Return the (X, Y) coordinate for the center point of the cell that contains the specified text.  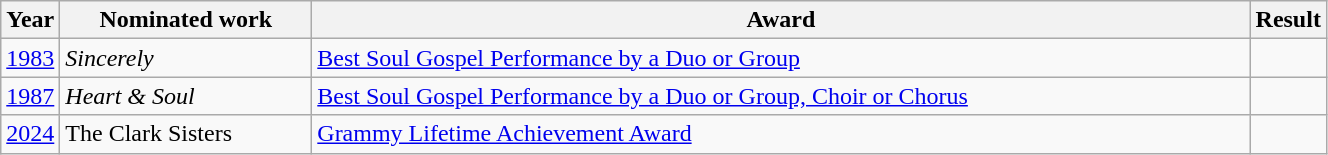
1983 (30, 58)
Year (30, 20)
Heart & Soul (186, 96)
Nominated work (186, 20)
2024 (30, 134)
1987 (30, 96)
Best Soul Gospel Performance by a Duo or Group (781, 58)
Grammy Lifetime Achievement Award (781, 134)
Best Soul Gospel Performance by a Duo or Group, Choir or Chorus (781, 96)
Award (781, 20)
The Clark Sisters (186, 134)
Result (1288, 20)
Sincerely (186, 58)
